From the cell containing the given text, extract its center point as (X, Y) coordinate. 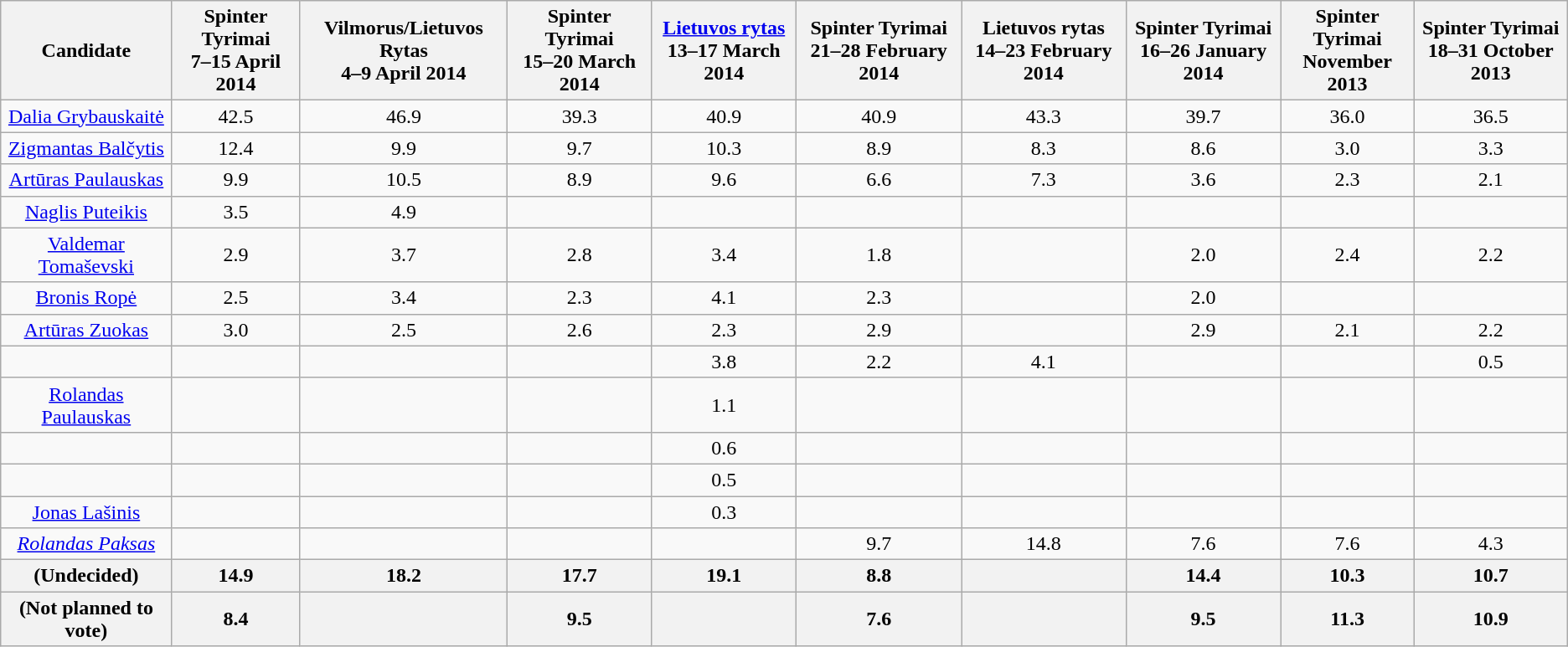
18.2 (404, 576)
14.9 (236, 576)
Dalia Grybauskaitė (86, 116)
39.3 (580, 116)
36.0 (1347, 116)
Naglis Puteikis (86, 212)
1.1 (724, 405)
(Not planned to vote) (86, 619)
Rolandas Paulauskas (86, 405)
17.7 (580, 576)
8.6 (1203, 148)
Spinter Tyrimai7–15 April 2014 (236, 50)
8.4 (236, 619)
7.3 (1044, 180)
1.8 (879, 254)
10.9 (1491, 619)
Spinter Tyrimai15–20 March 2014 (580, 50)
Lietuvos rytas14–23 February 2014 (1044, 50)
8.3 (1044, 148)
19.1 (724, 576)
39.7 (1203, 116)
Artūras Paulauskas (86, 180)
3.8 (724, 362)
36.5 (1491, 116)
42.5 (236, 116)
8.8 (879, 576)
Zigmantas Balčytis (86, 148)
43.3 (1044, 116)
3.3 (1491, 148)
Spinter TyrimaiNovember 2013 (1347, 50)
Rolandas Paksas (86, 544)
10.7 (1491, 576)
Vilmorus/Lietuvos Rytas4–9 April 2014 (404, 50)
3.7 (404, 254)
46.9 (404, 116)
14.4 (1203, 576)
3.5 (236, 212)
0.3 (724, 511)
Bronis Ropė (86, 298)
6.6 (879, 180)
4.9 (404, 212)
0.6 (724, 448)
Artūras Zuokas (86, 330)
9.6 (724, 180)
Valdemar Tomaševski (86, 254)
Lietuvos rytas13–17 March 2014 (724, 50)
Jonas Lašinis (86, 511)
Spinter Tyrimai18–31 October 2013 (1491, 50)
2.6 (580, 330)
10.5 (404, 180)
2.8 (580, 254)
(Undecided) (86, 576)
12.4 (236, 148)
Candidate (86, 50)
3.6 (1203, 180)
11.3 (1347, 619)
Spinter Tyrimai21–28 February 2014 (879, 50)
4.3 (1491, 544)
Spinter Tyrimai16–26 January 2014 (1203, 50)
14.8 (1044, 544)
2.4 (1347, 254)
